Provide the [X, Y] coordinate of the cell's center where the given text is located.  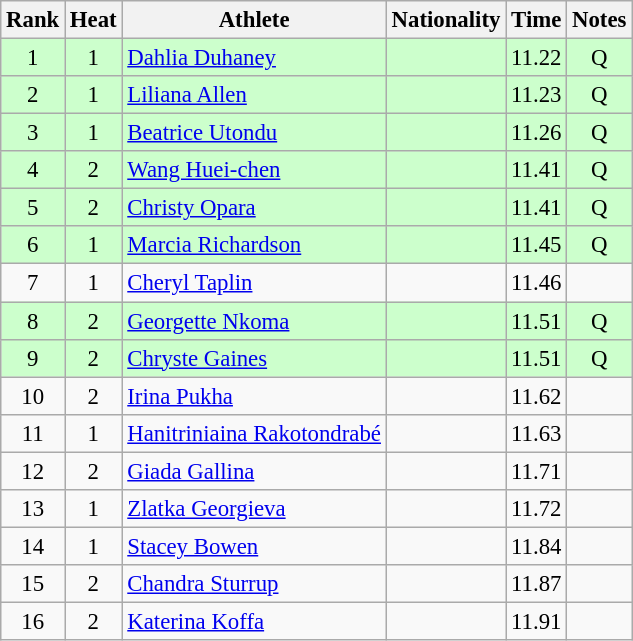
6 [33, 245]
Heat [94, 20]
16 [33, 621]
Hanitriniaina Rakotondrabé [254, 433]
Notes [600, 20]
4 [33, 170]
Irina Pukha [254, 396]
9 [33, 358]
5 [33, 208]
11.91 [536, 621]
Chryste Gaines [254, 358]
11.63 [536, 433]
Giada Gallina [254, 471]
Chandra Sturrup [254, 584]
Rank [33, 20]
11.62 [536, 396]
11 [33, 433]
11.23 [536, 95]
Beatrice Utondu [254, 133]
14 [33, 546]
15 [33, 584]
7 [33, 283]
Cheryl Taplin [254, 283]
Katerina Koffa [254, 621]
3 [33, 133]
Georgette Nkoma [254, 321]
Nationality [446, 20]
Time [536, 20]
Stacey Bowen [254, 546]
11.22 [536, 58]
11.71 [536, 471]
Christy Opara [254, 208]
Athlete [254, 20]
13 [33, 509]
8 [33, 321]
11.26 [536, 133]
11.87 [536, 584]
11.72 [536, 509]
11.45 [536, 245]
Marcia Richardson [254, 245]
Liliana Allen [254, 95]
Dahlia Duhaney [254, 58]
11.46 [536, 283]
12 [33, 471]
Zlatka Georgieva [254, 509]
10 [33, 396]
11.84 [536, 546]
Wang Huei-chen [254, 170]
